Return (X, Y) of the center of cell containing provided text 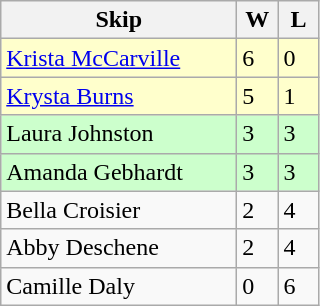
W (258, 20)
Laura Johnston (119, 134)
Camille Daly (119, 286)
Abby Deschene (119, 248)
Krysta Burns (119, 96)
L (298, 20)
Skip (119, 20)
Krista McCarville (119, 58)
Bella Croisier (119, 210)
Amanda Gebhardt (119, 172)
1 (298, 96)
5 (258, 96)
